Return the [X, Y] coordinate for the center point of the cell that contains the specified text.  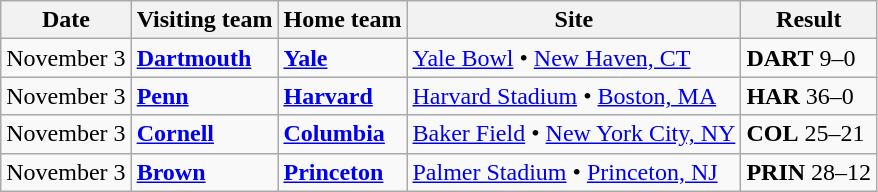
Result [809, 20]
Visiting team [204, 20]
Princeton [342, 172]
DART 9–0 [809, 58]
Yale Bowl • New Haven, CT [574, 58]
Palmer Stadium • Princeton, NJ [574, 172]
Brown [204, 172]
Columbia [342, 134]
Yale [342, 58]
Cornell [204, 134]
PRIN 28–12 [809, 172]
Harvard Stadium • Boston, MA [574, 96]
Baker Field • New York City, NY [574, 134]
HAR 36–0 [809, 96]
Home team [342, 20]
Dartmouth [204, 58]
Harvard [342, 96]
COL 25–21 [809, 134]
Date [66, 20]
Penn [204, 96]
Site [574, 20]
